Extract the [x, y] coordinate from the center of the cell holding the provided text.  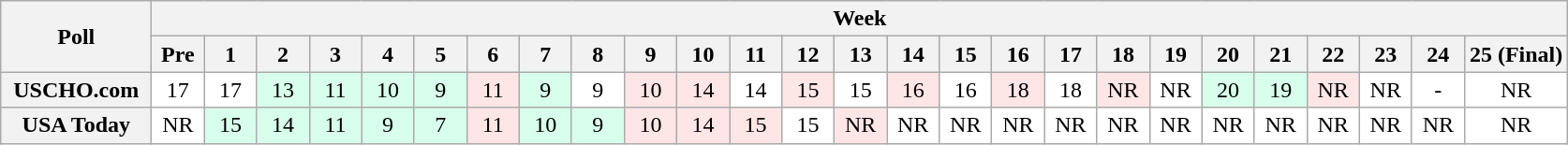
6 [493, 54]
2 [283, 54]
Pre [178, 54]
Poll [77, 36]
USCHO.com [77, 90]
12 [808, 54]
3 [335, 54]
8 [598, 54]
23 [1385, 54]
21 [1280, 54]
25 (Final) [1516, 54]
USA Today [77, 125]
4 [388, 54]
22 [1333, 54]
24 [1438, 54]
Week [860, 19]
1 [230, 54]
- [1438, 90]
5 [440, 54]
